Return [x, y] of the center of cell containing provided text 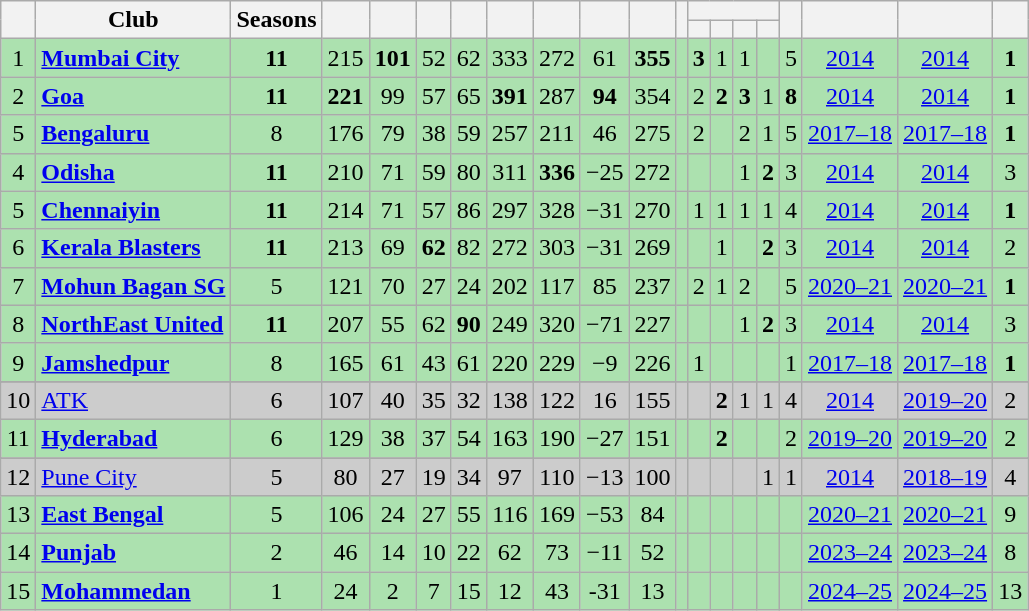
−53 [604, 515]
202 [510, 286]
Odisha [134, 172]
70 [392, 286]
328 [556, 210]
Bengaluru [134, 134]
Pune City [134, 477]
−27 [604, 438]
320 [556, 324]
249 [510, 324]
207 [346, 324]
Mohammedan [134, 591]
NorthEast United [134, 324]
34 [468, 477]
210 [346, 172]
22 [468, 553]
215 [346, 58]
155 [652, 400]
214 [346, 210]
Goa [134, 96]
86 [468, 210]
165 [346, 362]
211 [556, 134]
257 [510, 134]
311 [510, 172]
138 [510, 400]
East Bengal [134, 515]
226 [652, 362]
ATK [134, 400]
Club [134, 20]
336 [556, 172]
354 [652, 96]
106 [346, 515]
40 [392, 400]
35 [434, 400]
163 [510, 438]
19 [434, 477]
275 [652, 134]
303 [556, 248]
213 [346, 248]
121 [346, 286]
−11 [604, 553]
220 [510, 362]
391 [510, 96]
116 [510, 515]
−71 [604, 324]
333 [510, 58]
355 [652, 58]
Seasons [276, 20]
221 [346, 96]
85 [604, 286]
97 [510, 477]
2018–19 [946, 477]
110 [556, 477]
297 [510, 210]
-31 [604, 591]
99 [392, 96]
107 [346, 400]
Chennaiyin [134, 210]
Mohun Bagan SG [134, 286]
129 [346, 438]
169 [556, 515]
94 [604, 96]
237 [652, 286]
82 [468, 248]
65 [468, 96]
54 [468, 438]
101 [392, 58]
229 [556, 362]
190 [556, 438]
90 [468, 324]
37 [434, 438]
−9 [604, 362]
269 [652, 248]
Mumbai City [134, 58]
122 [556, 400]
Kerala Blasters [134, 248]
287 [556, 96]
16 [604, 400]
84 [652, 515]
227 [652, 324]
73 [556, 553]
79 [392, 134]
Hyderabad [134, 438]
100 [652, 477]
117 [556, 286]
69 [392, 248]
Jamshedpur [134, 362]
32 [468, 400]
−25 [604, 172]
176 [346, 134]
151 [652, 438]
Punjab [134, 553]
−13 [604, 477]
270 [652, 210]
